Output the (x, y) coordinate of the center of the cell containing the given text.  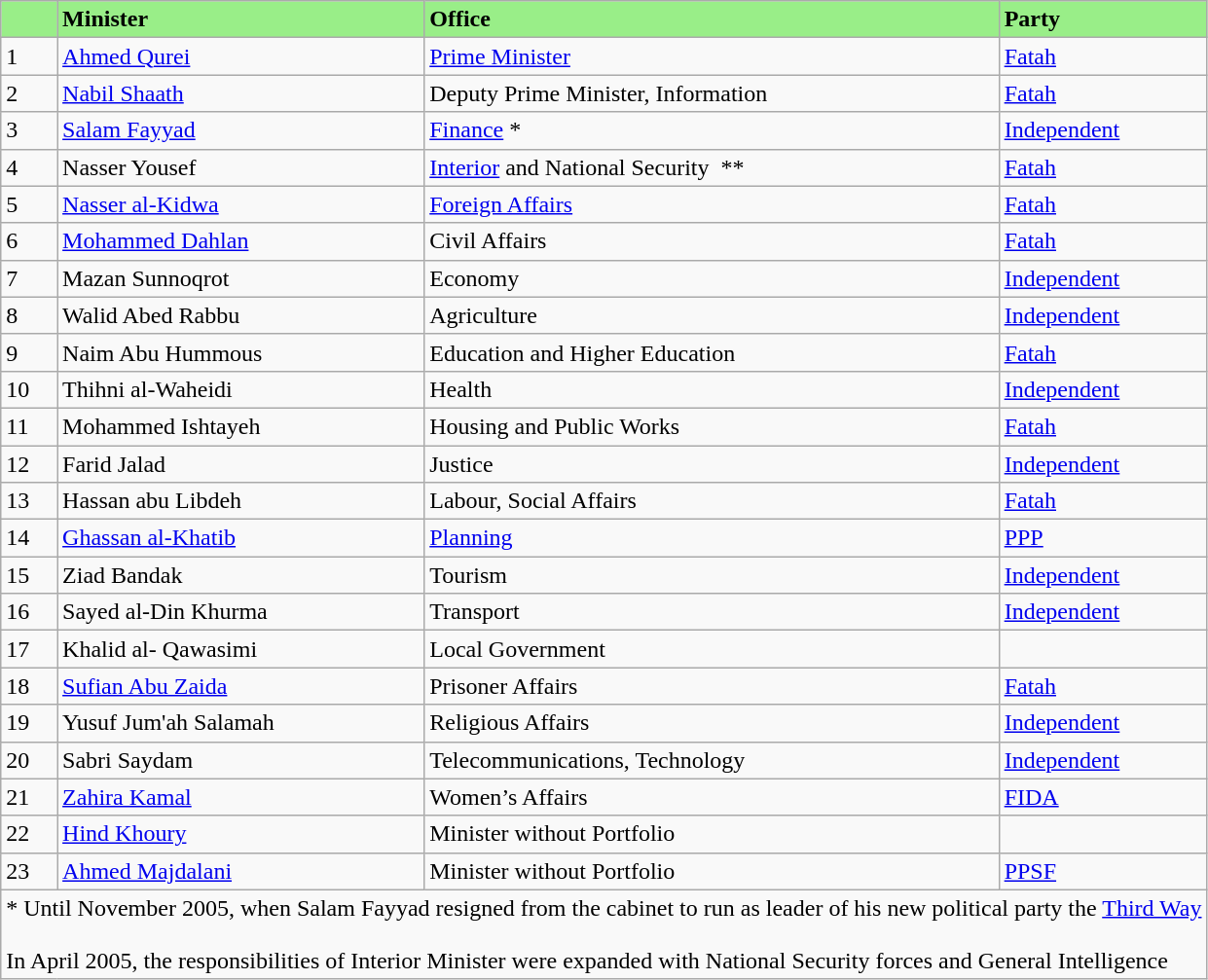
Salam Fayyad (241, 130)
Sufian Abu Zaida (241, 686)
17 (29, 649)
Farid Jalad (241, 464)
1 (29, 56)
Ahmed Qurei (241, 56)
14 (29, 538)
Interior and National Security ** (712, 167)
5 (29, 204)
Deputy Prime Minister, Information (712, 93)
Ahmed Majdalani (241, 871)
Foreign Affairs (712, 204)
Women’s Affairs (712, 797)
8 (29, 315)
Planning (712, 538)
Mohammed Ishtayeh (241, 426)
11 (29, 426)
Religious Affairs (712, 723)
Prisoner Affairs (712, 686)
Hassan abu Libdeh (241, 501)
6 (29, 241)
Hind Khoury (241, 834)
Minister (241, 19)
Local Government (712, 649)
Party (1103, 19)
Sabri Saydam (241, 760)
Mazan Sunnoqrot (241, 278)
21 (29, 797)
Health (712, 389)
Labour, Social Affairs (712, 501)
16 (29, 612)
Zahira Kamal (241, 797)
Civil Affairs (712, 241)
10 (29, 389)
Mohammed Dahlan (241, 241)
Transport (712, 612)
Sayed al-Din Khurma (241, 612)
Ziad Bandak (241, 575)
Yusuf Jum'ah Salamah (241, 723)
Education and Higher Education (712, 352)
23 (29, 871)
18 (29, 686)
3 (29, 130)
Naim Abu Hummous (241, 352)
FIDA (1103, 797)
Tourism (712, 575)
12 (29, 464)
7 (29, 278)
Thihni al-Waheidi (241, 389)
Justice (712, 464)
Nasser al-Kidwa (241, 204)
4 (29, 167)
Housing and Public Works (712, 426)
Agriculture (712, 315)
Economy (712, 278)
Telecommunications, Technology (712, 760)
PPSF (1103, 871)
Nasser Yousef (241, 167)
19 (29, 723)
Ghassan al-Khatib (241, 538)
20 (29, 760)
2 (29, 93)
15 (29, 575)
9 (29, 352)
22 (29, 834)
PPP (1103, 538)
13 (29, 501)
Office (712, 19)
Khalid al- Qawasimi (241, 649)
Finance * (712, 130)
Nabil Shaath (241, 93)
Prime Minister (712, 56)
Walid Abed Rabbu (241, 315)
